Detect which cell encompasses the target text, then output its (x, y) center coordinate. 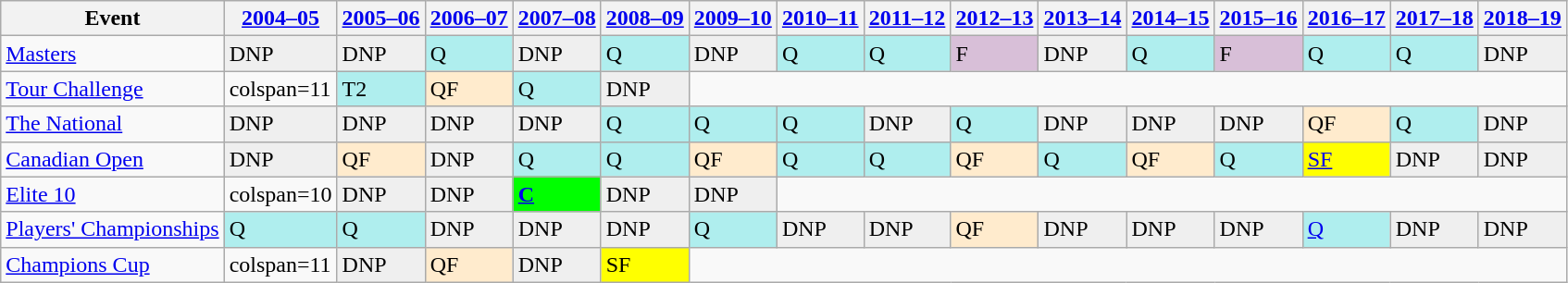
2012–13 (994, 18)
2010–11 (820, 18)
Event (113, 18)
2015–16 (1259, 18)
2009–10 (733, 18)
2017–18 (1435, 18)
2014–15 (1170, 18)
2013–14 (1083, 18)
T2 (381, 89)
2008–09 (644, 18)
Champions Cup (113, 265)
C (557, 194)
Tour Challenge (113, 89)
Masters (113, 54)
2006–07 (468, 18)
2007–08 (557, 18)
The National (113, 124)
Players' Championships (113, 229)
colspan=10 (280, 194)
Elite 10 (113, 194)
2016–17 (1346, 18)
2005–06 (381, 18)
2004–05 (280, 18)
2018–19 (1522, 18)
2011–12 (907, 18)
Canadian Open (113, 159)
